Search for the cell housing the specified text and yield its (x, y) center coordinate. 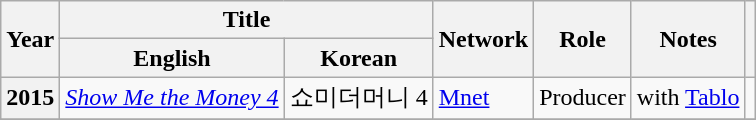
Korean (358, 58)
Year (30, 39)
Notes (688, 39)
English (172, 58)
Producer (583, 98)
2015 (30, 98)
Mnet (483, 98)
Network (483, 39)
Title (246, 20)
Role (583, 39)
Show Me the Money 4 (172, 98)
쇼미더머니 4 (358, 98)
with Tablo (688, 98)
